For the text-containing cell, return its midpoint in [x, y] coordinate format. 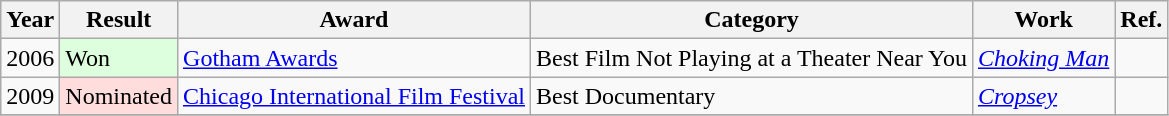
Gotham Awards [354, 58]
Result [119, 20]
Choking Man [1043, 58]
Won [119, 58]
2006 [30, 58]
Work [1043, 20]
Best Documentary [752, 96]
Year [30, 20]
Cropsey [1043, 96]
Ref. [1142, 20]
Best Film Not Playing at a Theater Near You [752, 58]
2009 [30, 96]
Award [354, 20]
Chicago International Film Festival [354, 96]
Nominated [119, 96]
Category [752, 20]
